For the text-containing cell, return its midpoint in (x, y) coordinate format. 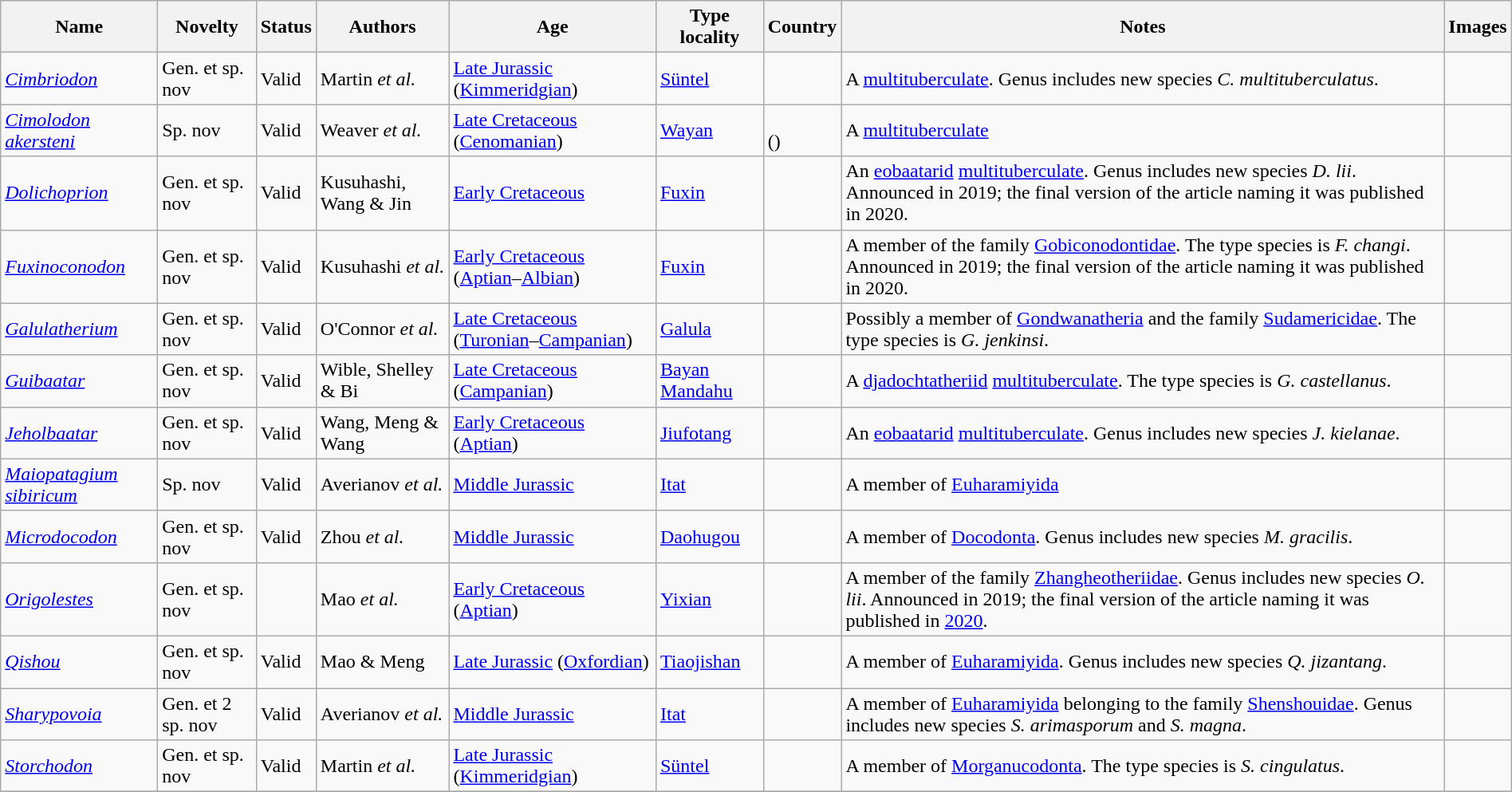
Country (802, 27)
Mao & Meng (383, 662)
Weaver et al. (383, 131)
Cimbriodon (80, 78)
Dolichoprion (80, 193)
Tiaojishan (710, 662)
An eobaatarid multituberculate. Genus includes new species J. kielanae. (1143, 432)
Kusuhashi, Wang & Jin (383, 193)
Late Cretaceous (Turonian–Campanian) (553, 329)
Gen. et 2 sp. nov (207, 713)
O'Connor et al. (383, 329)
Wayan (710, 131)
Age (553, 27)
Daohugou (710, 536)
A djadochtatheriid multituberculate. The type species is G. castellanus. (1143, 381)
A member of Morganucodonta. The type species is S. cingulatus. (1143, 766)
Early Cretaceous (553, 193)
Wang, Meng & Wang (383, 432)
Late Jurassic (Oxfordian) (553, 662)
Notes (1143, 27)
Authors (383, 27)
Cimolodon akersteni (80, 131)
Wible, Shelley & Bi (383, 381)
Galulatherium (80, 329)
Guibaatar (80, 381)
Microdocodon (80, 536)
Fuxinoconodon (80, 266)
Early Cretaceous (Aptian–Albian) (553, 266)
Name (80, 27)
A multituberculate. Genus includes new species C. multituberculatus. (1143, 78)
Zhou et al. (383, 536)
Mao et al. (383, 599)
Jiufotang (710, 432)
A member of Euharamiyida (1143, 485)
Storchodon (80, 766)
Possibly a member of Gondwanatheria and the family Sudamericidae. The type species is G. jenkinsi. (1143, 329)
Bayan Mandahu (710, 381)
Kusuhashi et al. (383, 266)
Late Cretaceous (Cenomanian) (553, 131)
Qishou (80, 662)
A member of Euharamiyida. Genus includes new species Q. jizantang. (1143, 662)
A member of Docodonta. Genus includes new species M. gracilis. (1143, 536)
Late Cretaceous (Campanian) (553, 381)
Novelty (207, 27)
Type locality (710, 27)
Status (285, 27)
A member of Euharamiyida belonging to the family Shenshouidae. Genus includes new species S. arimasporum and S. magna. (1143, 713)
Origolestes (80, 599)
Yixian (710, 599)
Galula (710, 329)
() (802, 131)
Images (1478, 27)
Maiopatagium sibiricum (80, 485)
A multituberculate (1143, 131)
Jeholbaatar (80, 432)
Sharypovoia (80, 713)
